Search for the cell housing the specified text and yield its [X, Y] center coordinate. 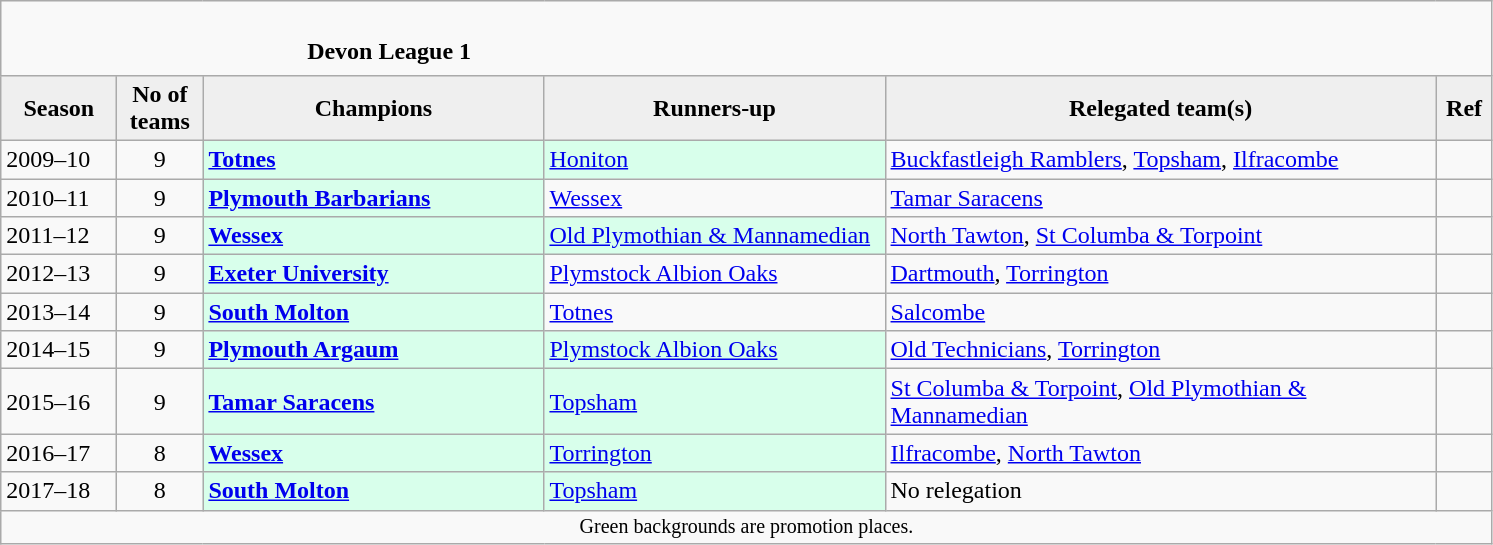
Old Plymothian & Mannamedian [714, 236]
North Tawton, St Columba & Torpoint [1160, 236]
Plymouth Barbarians [374, 197]
Ilfracombe, North Tawton [1160, 453]
No of teams [160, 108]
2016–17 [59, 453]
2012–13 [59, 274]
2009–10 [59, 159]
Dartmouth, Torrington [1160, 274]
Salcombe [1160, 312]
Honiton [714, 159]
No relegation [1160, 491]
Old Technicians, Torrington [1160, 350]
Relegated team(s) [1160, 108]
Champions [374, 108]
2014–15 [59, 350]
Exeter University [374, 274]
2013–14 [59, 312]
Runners-up [714, 108]
2015–16 [59, 402]
Green backgrounds are promotion places. [746, 526]
St Columba & Torpoint, Old Plymothian & Mannamedian [1160, 402]
Ref [1464, 108]
Season [59, 108]
Torrington [714, 453]
Buckfastleigh Ramblers, Topsham, Ilfracombe [1160, 159]
Plymouth Argaum [374, 350]
2011–12 [59, 236]
2017–18 [59, 491]
2010–11 [59, 197]
